Find where the given text appears and provide that cell's center as (x, y) coordinate. 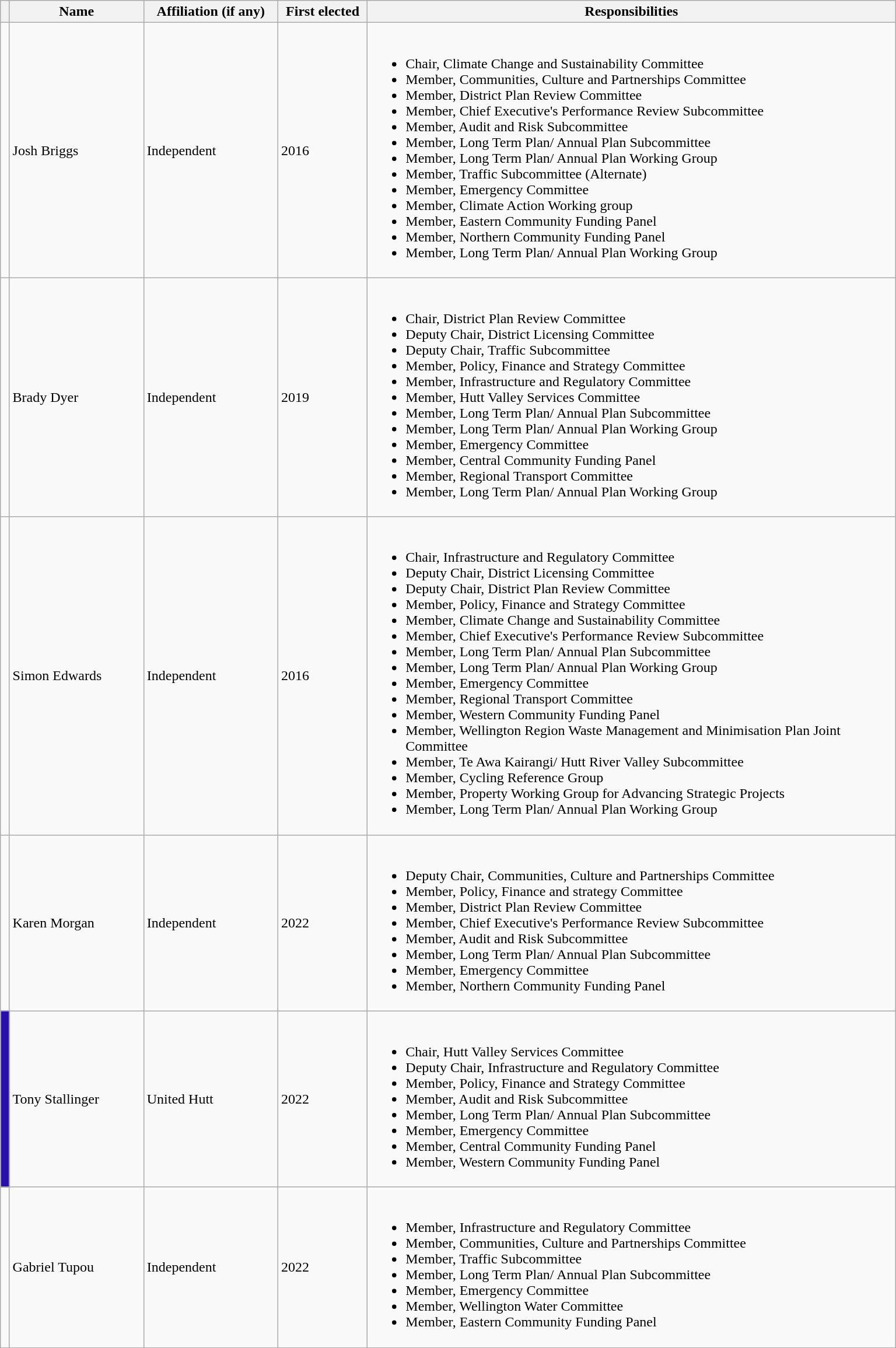
First elected (322, 12)
2019 (322, 397)
Responsibilities (631, 12)
Gabriel Tupou (76, 1267)
Brady Dyer (76, 397)
Tony Stallinger (76, 1099)
Name (76, 12)
Simon Edwards (76, 675)
Karen Morgan (76, 923)
Josh Briggs (76, 150)
Affiliation (if any) (211, 12)
United Hutt (211, 1099)
